Provide the [X, Y] coordinate of the cell's center where the given text is located.  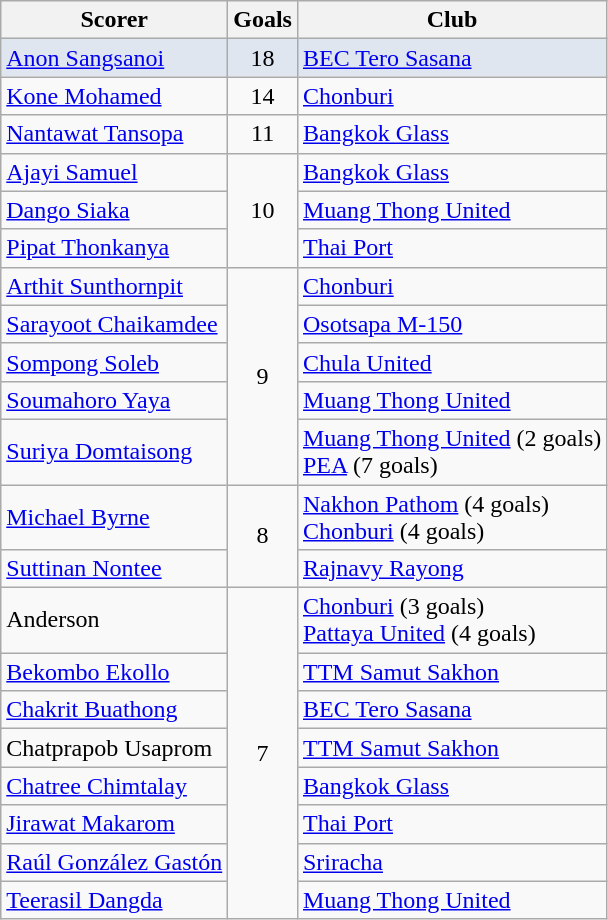
Goals [263, 20]
Scorer [114, 20]
10 [263, 210]
Raúl González Gastón [114, 862]
Pipat Thonkanya [114, 248]
Chatree Chimtalay [114, 786]
Ajayi Samuel [114, 172]
Chonburi (3 goals)Pattaya United (4 goals) [452, 620]
Dango Siaka [114, 210]
Chakrit Buathong [114, 710]
Club [452, 20]
Sompong Soleb [114, 362]
Teerasil Dangda [114, 900]
Suttinan Nontee [114, 569]
Chatprapob Usaprom [114, 748]
Suriya Domtaisong [114, 452]
Arthit Sunthornpit [114, 286]
7 [263, 754]
14 [263, 96]
Nantawat Tansopa [114, 134]
18 [263, 58]
Soumahoro Yaya [114, 400]
Osotsapa M-150 [452, 324]
Bekombo Ekollo [114, 672]
Michael Byrne [114, 516]
Sriracha [452, 862]
Nakhon Pathom (4 goals)Chonburi (4 goals) [452, 516]
Sarayoot Chaikamdee [114, 324]
Muang Thong United (2 goals)PEA (7 goals) [452, 452]
Jirawat Makarom [114, 824]
11 [263, 134]
Rajnavy Rayong [452, 569]
Anderson [114, 620]
Kone Mohamed [114, 96]
Anon Sangsanoi [114, 58]
9 [263, 376]
Chula United [452, 362]
8 [263, 536]
